Capture the cell that displays the provided text and extract its (X, Y) central coordinate. 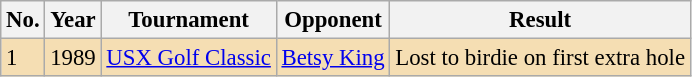
No. (23, 20)
Result (540, 20)
USX Golf Classic (188, 58)
Opponent (333, 20)
Year (73, 20)
Tournament (188, 20)
1 (23, 58)
1989 (73, 58)
Betsy King (333, 58)
Lost to birdie on first extra hole (540, 58)
